Locate the cell with the specified text and output its (x, y) center coordinate. 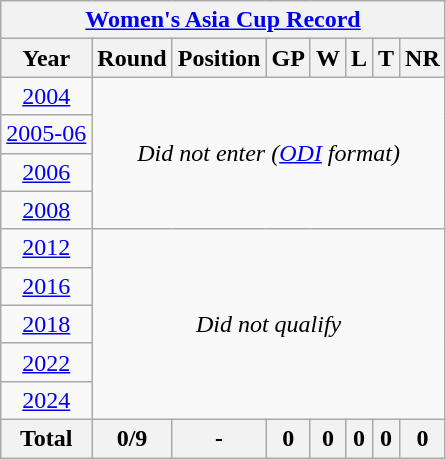
2004 (46, 96)
0/9 (132, 438)
2024 (46, 400)
Did not qualify (269, 324)
- (219, 438)
2018 (46, 324)
Total (46, 438)
2006 (46, 172)
Women's Asia Cup Record (224, 20)
2016 (46, 286)
Year (46, 58)
GP (288, 58)
2012 (46, 248)
2008 (46, 210)
2005-06 (46, 134)
2022 (46, 362)
W (328, 58)
Position (219, 58)
NR (423, 58)
L (358, 58)
Did not enter (ODI format) (269, 153)
Round (132, 58)
T (386, 58)
